Provide the (x, y) coordinate of the cell's center where the given text is located.  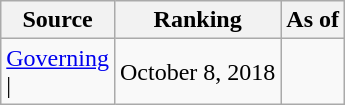
As of (313, 20)
Source (58, 20)
Ranking (197, 20)
Governing| (58, 72)
October 8, 2018 (197, 72)
